Provide the [X, Y] coordinate of the cell's center where the given text is located.  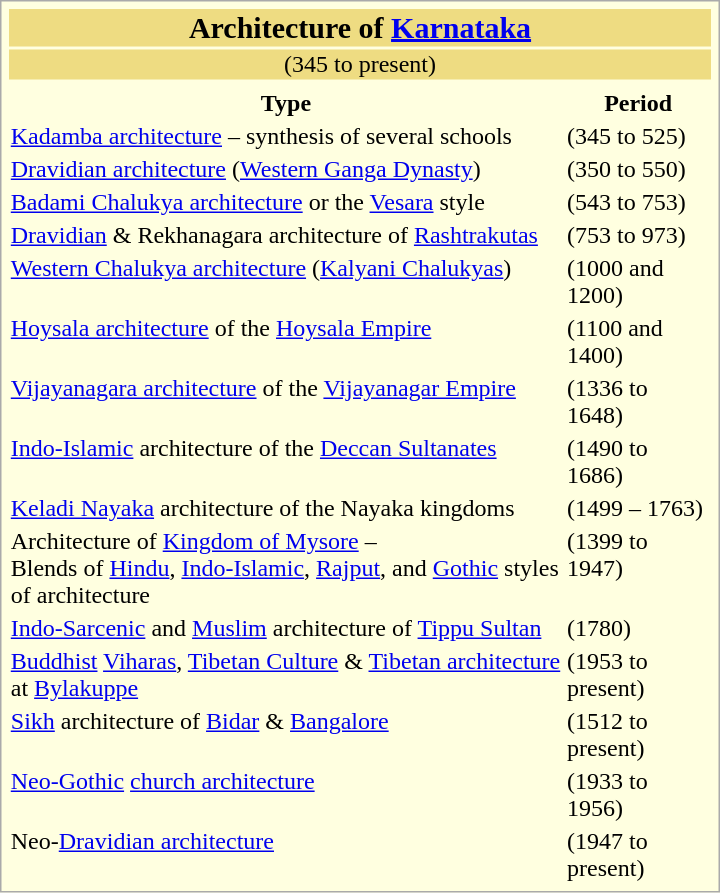
Keladi Nayaka architecture of the Nayaka kingdoms [286, 509]
Neo-Dravidian architecture [286, 856]
(345 to 525) [638, 137]
(1947 to present) [638, 856]
(753 to 973) [638, 236]
(1490 to 1686) [638, 462]
Badami Chalukya architecture or the Vesara style [286, 203]
Kadamba architecture – synthesis of several schools [286, 137]
Dravidian & Rekhanagara architecture of Rashtrakutas [286, 236]
(1100 and 1400) [638, 342]
Indo-Sarcenic and Muslim architecture of Tippu Sultan [286, 629]
(1512 to present) [638, 736]
(1933 to 1956) [638, 796]
(543 to 753) [638, 203]
Sikh architecture of Bidar & Bangalore [286, 736]
(1499 – 1763) [638, 509]
Architecture of Karnataka [360, 28]
Hoysala architecture of the Hoysala Empire [286, 342]
(1953 to present) [638, 676]
Dravidian architecture (Western Ganga Dynasty) [286, 170]
Neo-Gothic church architecture [286, 796]
Architecture of Kingdom of Mysore – Blends of Hindu, Indo-Islamic, Rajput, and Gothic styles of architecture [286, 569]
Period [638, 104]
(345 to present) [360, 65]
(350 to 550) [638, 170]
(1399 to 1947) [638, 569]
Vijayanagara architecture of the Vijayanagar Empire [286, 402]
Indo-Islamic architecture of the Deccan Sultanates [286, 462]
Buddhist Viharas, Tibetan Culture & Tibetan architecture at Bylakuppe [286, 676]
Western Chalukya architecture (Kalyani Chalukyas) [286, 282]
(1780) [638, 629]
Type [286, 104]
(1000 and 1200) [638, 282]
(1336 to 1648) [638, 402]
